Capture the cell that displays the provided text and extract its (X, Y) central coordinate. 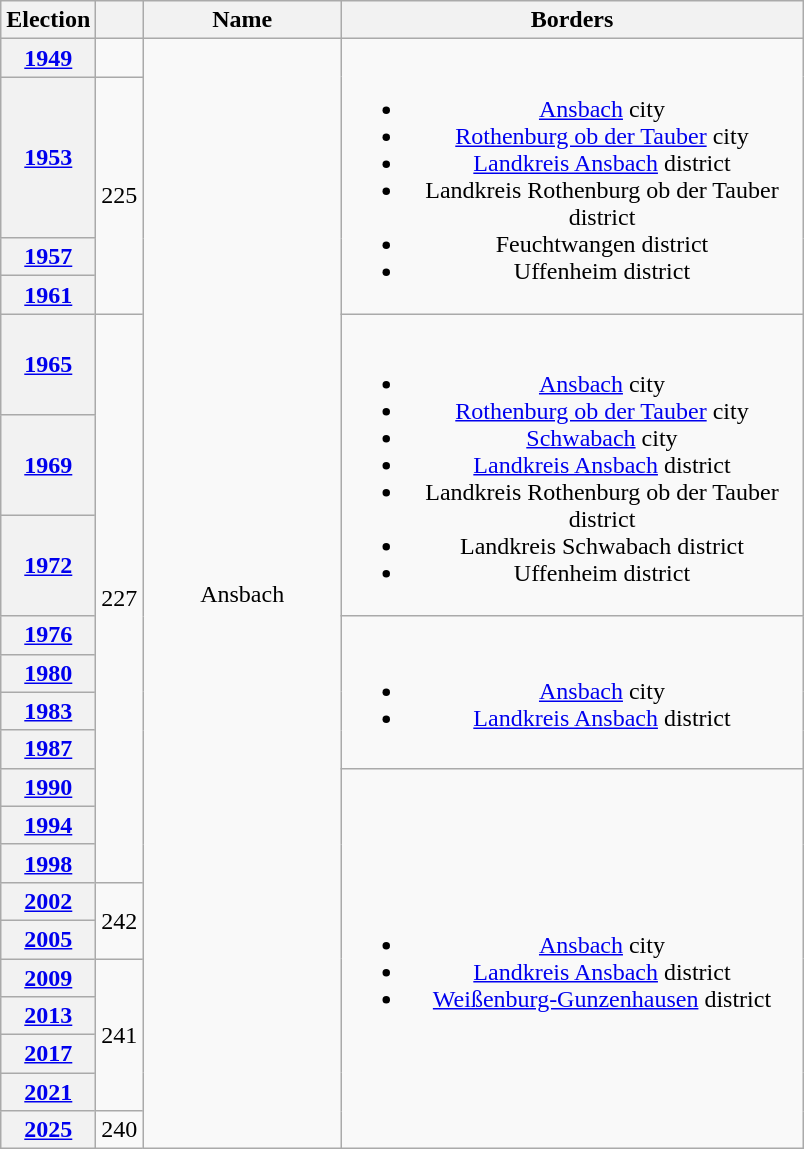
1983 (48, 711)
240 (120, 1130)
1972 (48, 566)
2017 (48, 1054)
Name (242, 20)
Ansbach cityLandkreis Ansbach district (572, 692)
2025 (48, 1130)
1961 (48, 295)
2005 (48, 939)
227 (120, 598)
1998 (48, 863)
1990 (48, 787)
241 (120, 1034)
1953 (48, 158)
1969 (48, 466)
2013 (48, 1016)
2021 (48, 1092)
2009 (48, 977)
Election (48, 20)
1980 (48, 673)
1994 (48, 825)
2002 (48, 901)
1976 (48, 635)
1949 (48, 58)
1965 (48, 364)
1987 (48, 749)
242 (120, 920)
225 (120, 196)
1957 (48, 257)
Ansbach cityRothenburg ob der Tauber cityLandkreis Ansbach districtLandkreis Rothenburg ob der Tauber districtFeuchtwangen districtUffenheim district (572, 176)
Ansbach cityLandkreis Ansbach districtWeißenburg-Gunzenhausen district (572, 958)
Ansbach (242, 594)
Borders (572, 20)
